Detect which cell encompasses the target text, then output its [X, Y] center coordinate. 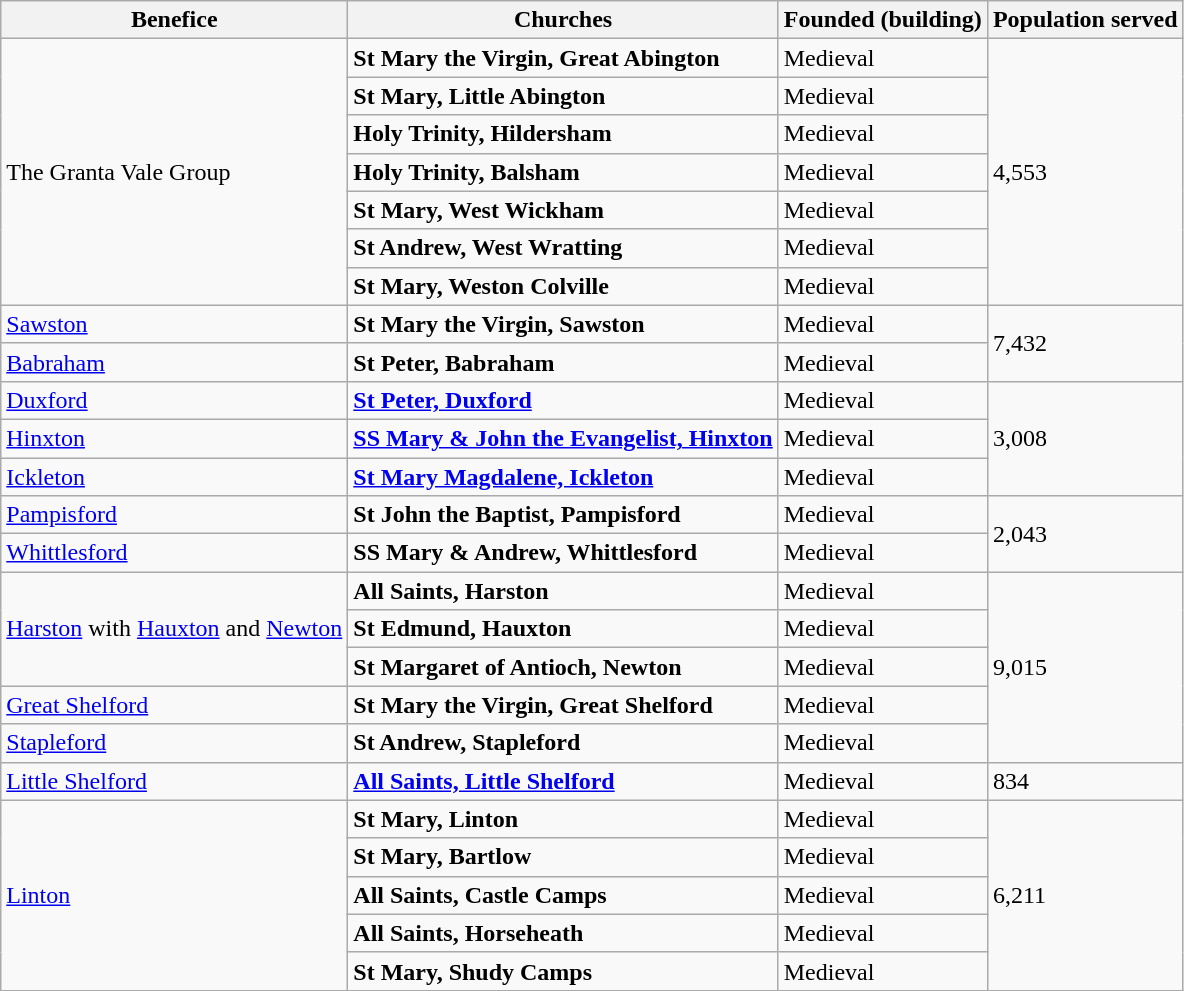
2,043 [1085, 534]
St Mary, West Wickham [563, 210]
Stapleford [174, 743]
9,015 [1085, 667]
St Mary the Virgin, Great Abington [563, 58]
All Saints, Little Shelford [563, 781]
The Granta Vale Group [174, 172]
Linton [174, 895]
Whittlesford [174, 553]
St Mary, Shudy Camps [563, 971]
7,432 [1085, 343]
St Mary the Virgin, Great Shelford [563, 705]
Churches [563, 20]
Population served [1085, 20]
All Saints, Horseheath [563, 933]
4,553 [1085, 172]
Founded (building) [882, 20]
Harston with Hauxton and Newton [174, 629]
Great Shelford [174, 705]
Duxford [174, 400]
St Mary, Linton [563, 819]
SS Mary & John the Evangelist, Hinxton [563, 438]
Ickleton [174, 477]
Pampisford [174, 515]
Holy Trinity, Balsham [563, 172]
Holy Trinity, Hildersham [563, 134]
St Mary, Little Abington [563, 96]
St Mary, Bartlow [563, 857]
St Andrew, Stapleford [563, 743]
Hinxton [174, 438]
834 [1085, 781]
6,211 [1085, 895]
St Mary the Virgin, Sawston [563, 324]
Sawston [174, 324]
SS Mary & Andrew, Whittlesford [563, 553]
St Peter, Duxford [563, 400]
St Peter, Babraham [563, 362]
St John the Baptist, Pampisford [563, 515]
St Edmund, Hauxton [563, 629]
3,008 [1085, 438]
All Saints, Castle Camps [563, 895]
Babraham [174, 362]
St Andrew, West Wratting [563, 248]
St Margaret of Antioch, Newton [563, 667]
St Mary Magdalene, Ickleton [563, 477]
All Saints, Harston [563, 591]
Little Shelford [174, 781]
Benefice [174, 20]
St Mary, Weston Colville [563, 286]
